Find where the given text appears and provide that cell's center as [X, Y] coordinate. 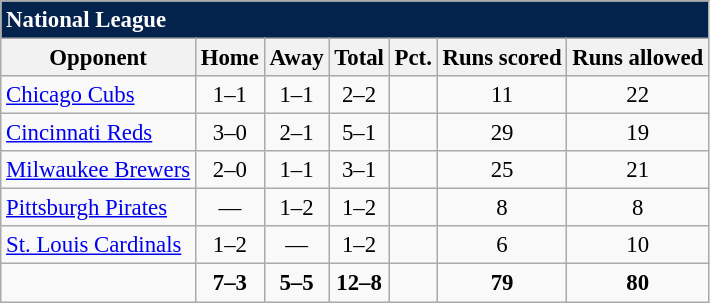
19 [638, 133]
National League [355, 20]
29 [502, 133]
7–3 [230, 283]
Total [359, 58]
3–0 [230, 133]
Runs scored [502, 58]
Home [230, 58]
79 [502, 283]
Cincinnati Reds [98, 133]
25 [502, 170]
11 [502, 95]
80 [638, 283]
Away [296, 58]
3–1 [359, 170]
2–1 [296, 133]
5–1 [359, 133]
10 [638, 245]
22 [638, 95]
12–8 [359, 283]
Pct. [413, 58]
5–5 [296, 283]
21 [638, 170]
2–2 [359, 95]
6 [502, 245]
Milwaukee Brewers [98, 170]
Pittsburgh Pirates [98, 208]
St. Louis Cardinals [98, 245]
2–0 [230, 170]
Opponent [98, 58]
Runs allowed [638, 58]
Chicago Cubs [98, 95]
